Return the (X, Y) coordinate for the center point of the cell that contains the specified text.  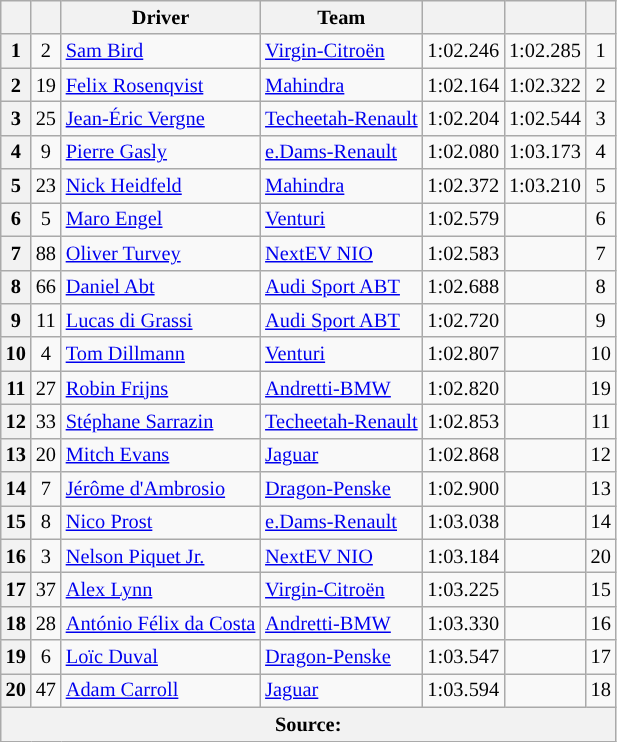
1:02.164 (463, 85)
Jean-Éric Vergne (160, 118)
1:03.038 (463, 522)
1:02.807 (463, 354)
Daniel Abt (160, 287)
1:02.204 (463, 118)
1:03.173 (545, 152)
Pierre Gasly (160, 152)
1:03.225 (463, 589)
Sam Bird (160, 51)
88 (46, 253)
1:02.720 (463, 320)
Loïc Duval (160, 657)
1:03.330 (463, 623)
Stéphane Sarrazin (160, 421)
1:03.210 (545, 186)
Driver (160, 17)
66 (46, 287)
1:02.868 (463, 455)
Jérôme d'Ambrosio (160, 489)
47 (46, 690)
Alex Lynn (160, 589)
Maro Engel (160, 219)
25 (46, 118)
Source: (308, 724)
23 (46, 186)
27 (46, 388)
Oliver Turvey (160, 253)
1:03.594 (463, 690)
1:02.372 (463, 186)
Mitch Evans (160, 455)
37 (46, 589)
1:02.579 (463, 219)
Nelson Piquet Jr. (160, 556)
António Félix da Costa (160, 623)
1:02.544 (545, 118)
1:02.688 (463, 287)
Robin Frijns (160, 388)
Team (341, 17)
1:02.080 (463, 152)
1:03.184 (463, 556)
1:02.322 (545, 85)
33 (46, 421)
1:03.547 (463, 657)
28 (46, 623)
1:02.853 (463, 421)
1:02.583 (463, 253)
1:02.246 (463, 51)
1:02.900 (463, 489)
1:02.820 (463, 388)
Adam Carroll (160, 690)
Nico Prost (160, 522)
1:02.285 (545, 51)
Tom Dillmann (160, 354)
Nick Heidfeld (160, 186)
Lucas di Grassi (160, 320)
Felix Rosenqvist (160, 85)
